Extract the [X, Y] coordinate from the center of the cell holding the provided text.  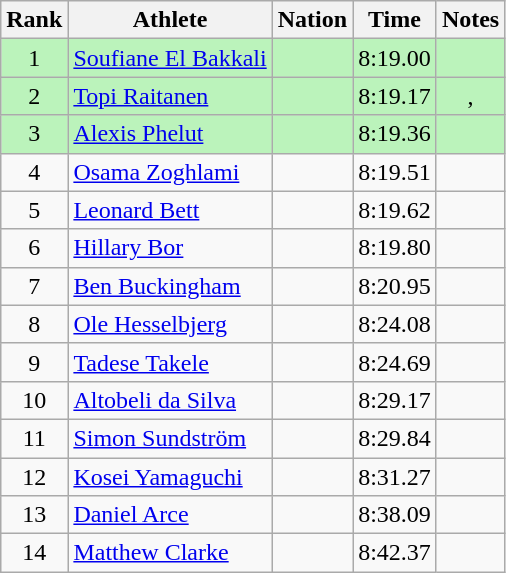
8:19.51 [395, 172]
Athlete [170, 20]
Notes [470, 20]
8:31.27 [395, 477]
1 [34, 58]
Altobeli da Silva [170, 400]
Leonard Bett [170, 210]
8:24.08 [395, 324]
Daniel Arce [170, 515]
8:38.09 [395, 515]
Alexis Phelut [170, 134]
8 [34, 324]
8:29.84 [395, 438]
8:29.17 [395, 400]
Nation [312, 20]
9 [34, 362]
Time [395, 20]
8:19.80 [395, 248]
11 [34, 438]
13 [34, 515]
Topi Raitanen [170, 96]
8:24.69 [395, 362]
2 [34, 96]
Tadese Takele [170, 362]
Kosei Yamaguchi [170, 477]
5 [34, 210]
Rank [34, 20]
4 [34, 172]
3 [34, 134]
Matthew Clarke [170, 553]
Ben Buckingham [170, 286]
6 [34, 248]
14 [34, 553]
10 [34, 400]
Hillary Bor [170, 248]
8:20.95 [395, 286]
Osama Zoghlami [170, 172]
8:42.37 [395, 553]
8:19.36 [395, 134]
8:19.17 [395, 96]
8:19.00 [395, 58]
Soufiane El Bakkali [170, 58]
Ole Hesselbjerg [170, 324]
Simon Sundström [170, 438]
, [470, 96]
8:19.62 [395, 210]
12 [34, 477]
7 [34, 286]
